Return the [X, Y] coordinate for the center point of the cell that contains the specified text.  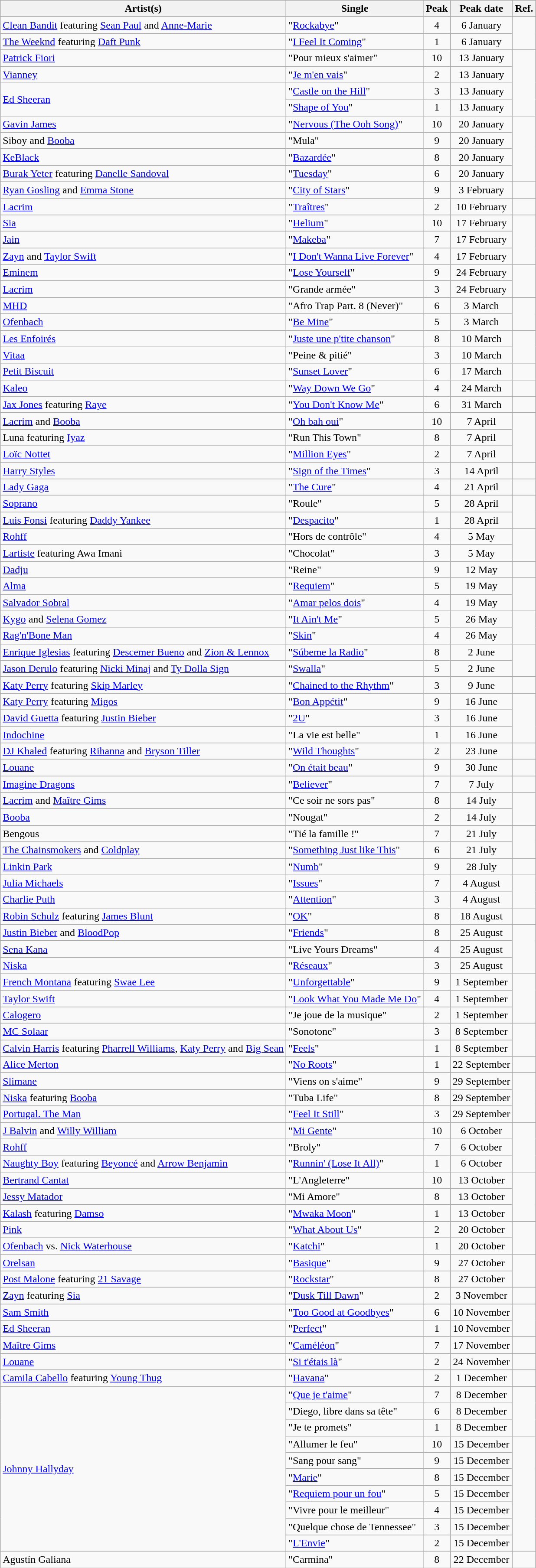
"Skin" [355, 636]
24 March [481, 388]
"Wild Thoughts" [355, 751]
"Juste une p'tite chanson" [355, 339]
"Katchi" [355, 1246]
Katy Perry featuring Migos [143, 701]
Orelsan [143, 1263]
"OK" [355, 916]
21 April [481, 487]
Sia [143, 223]
"Run This Town" [355, 437]
"Si t'étais là" [355, 1362]
Kalash featuring Damso [143, 1213]
"Feels" [355, 1048]
Clean Bandit featuring Sean Paul and Anne-Marie [143, 25]
"Caméléon" [355, 1345]
"Mula" [355, 140]
"Amar pelos dois" [355, 603]
"Million Eyes" [355, 454]
Katy Perry featuring Skip Marley [143, 685]
Johnny Hallyday [143, 1469]
"Súbeme la Radio" [355, 652]
"Be Mine" [355, 322]
"Havana" [355, 1378]
"Mi Gente" [355, 1131]
Agustín Galiana [143, 1560]
"Mwaka Moon" [355, 1213]
"Look What You Made Me Do" [355, 998]
"Tuba Life" [355, 1098]
Lady Gaga [143, 487]
"Basique" [355, 1263]
"I Feel It Coming" [355, 42]
7 July [481, 784]
Les Enfoirés [143, 339]
"On était beau" [355, 768]
"Roule" [355, 504]
French Montana featuring Swae Lee [143, 982]
Linkin Park [143, 867]
"You Don't Know Me" [355, 404]
Enrique Iglesias featuring Descemer Bueno and Zion & Lennox [143, 652]
"Tuesday" [355, 173]
9 June [481, 685]
Harry Styles [143, 470]
Taylor Swift [143, 998]
17 March [481, 372]
Alma [143, 586]
Calogero [143, 1015]
"Ce soir ne sors pas" [355, 801]
18 August [481, 916]
"Unforgettable" [355, 982]
Soprano [143, 504]
Eminem [143, 273]
22 December [481, 1560]
"Numb" [355, 867]
"Mi Amore" [355, 1196]
"Shape of You" [355, 108]
Jason Derulo featuring Nicki Minaj and Ty Dolla Sign [143, 668]
"Hors de contrôle" [355, 537]
Zayn featuring Sia [143, 1296]
"Reine" [355, 570]
"Vivre pour le meilleur" [355, 1510]
"Pour mieux s'aimer" [355, 58]
"Live Yours Dreams" [355, 949]
Luis Fonsi featuring Daddy Yankee [143, 520]
"Dusk Till Dawn" [355, 1296]
"Makeba" [355, 240]
The Chainsmokers and Coldplay [143, 850]
14 April [481, 470]
"Bon Appétit" [355, 701]
Ofenbach [143, 322]
"City of Stars" [355, 190]
"L'Envie" [355, 1543]
Pink [143, 1229]
"Sign of the Times" [355, 470]
"Nougat" [355, 817]
"I Don't Wanna Live Forever" [355, 256]
"Perfect" [355, 1329]
"Traîtres" [355, 207]
Niska [143, 965]
"Too Good at Goodbyes" [355, 1312]
Jessy Matador [143, 1196]
Zayn and Taylor Swift [143, 256]
Patrick Fiori [143, 58]
Dadju [143, 570]
"Believer" [355, 784]
"Issues" [355, 883]
Sam Smith [143, 1312]
24 November [481, 1362]
MC Solaar [143, 1032]
"Lose Yourself" [355, 273]
Sena Kana [143, 949]
Charlie Puth [143, 900]
"Sang pour sang" [355, 1460]
"Despacito" [355, 520]
Single [355, 9]
Luna featuring Iyaz [143, 437]
"No Roots" [355, 1065]
"Diego, libre dans sa tête" [355, 1411]
Lacrim and Maître Gims [143, 801]
"Nervous (The Ooh Song)" [355, 124]
12 May [481, 570]
Jax Jones featuring Raye [143, 404]
"Sonotone" [355, 1032]
Naughty Boy featuring Beyoncé and Arrow Benjamin [143, 1164]
Kygo and Selena Gomez [143, 619]
"Viens on s'aime" [355, 1081]
Slimane [143, 1081]
Petit Biscuit [143, 372]
"L'Angleterre" [355, 1180]
Indochine [143, 735]
"Chocolat" [355, 553]
Artist(s) [143, 9]
"Friends" [355, 932]
Siboy and Booba [143, 140]
17 November [481, 1345]
"Je te promets" [355, 1428]
KeBlack [143, 157]
"Helium" [355, 223]
"2U" [355, 718]
Imagine Dragons [143, 784]
Portugal. The Man [143, 1114]
Bertrand Cantat [143, 1180]
"Tié la famille !" [355, 834]
The Weeknd featuring Daft Punk [143, 42]
"Grande armée" [355, 289]
30 June [481, 768]
"Sunset Lover" [355, 372]
"Oh bah oui" [355, 421]
"Way Down We Go" [355, 388]
Justin Bieber and BloodPop [143, 932]
"Castle on the Hill" [355, 91]
"Requiem" [355, 586]
"Attention" [355, 900]
Jain [143, 240]
Alice Merton [143, 1065]
Vianney [143, 75]
Robin Schulz featuring James Blunt [143, 916]
22 September [481, 1065]
Camila Cabello featuring Young Thug [143, 1378]
"Afro Trap Part. 8 (Never)" [355, 306]
Vitaa [143, 355]
"Swalla" [355, 668]
"La vie est belle" [355, 735]
Lacrim and Booba [143, 421]
Peak [437, 9]
"Broly" [355, 1147]
Rag'n'Bone Man [143, 636]
Julia Michaels [143, 883]
"Runnin' (Lose It All)" [355, 1164]
3 February [481, 190]
"Something Just like This" [355, 850]
"Je m'en vais" [355, 75]
MHD [143, 306]
"Allumer le feu" [355, 1444]
"Chained to the Rhythm" [355, 685]
Lartiste featuring Awa Imani [143, 553]
"Peine & pitié" [355, 355]
3 November [481, 1296]
"Quelque chose de Tennessee" [355, 1526]
"Rockabye" [355, 25]
"Feel It Still" [355, 1114]
Salvador Sobral [143, 603]
Kaleo [143, 388]
Booba [143, 817]
David Guetta featuring Justin Bieber [143, 718]
"The Cure" [355, 487]
Gavin James [143, 124]
Ref. [524, 9]
Bengous [143, 834]
"Je joue de la musique" [355, 1015]
Loïc Nottet [143, 454]
Burak Yeter featuring Danelle Sandoval [143, 173]
10 February [481, 207]
Calvin Harris featuring Pharrell Williams, Katy Perry and Big Sean [143, 1048]
Post Malone featuring 21 Savage [143, 1279]
"Réseaux" [355, 965]
DJ Khaled featuring Rihanna and Bryson Tiller [143, 751]
Ofenbach vs. Nick Waterhouse [143, 1246]
"Marie" [355, 1477]
"Carmina" [355, 1560]
31 March [481, 404]
Ryan Gosling and Emma Stone [143, 190]
"Rockstar" [355, 1279]
"What About Us" [355, 1229]
Maître Gims [143, 1345]
"Que je t'aime" [355, 1395]
"It Ain't Me" [355, 619]
J Balvin and Willy William [143, 1131]
"Requiem pour un fou" [355, 1493]
Niska featuring Booba [143, 1098]
"Bazardée" [355, 157]
Peak date [481, 9]
1 December [481, 1378]
28 July [481, 867]
23 June [481, 751]
